Provide the [X, Y] coordinate of the cell's center where the given text is located.  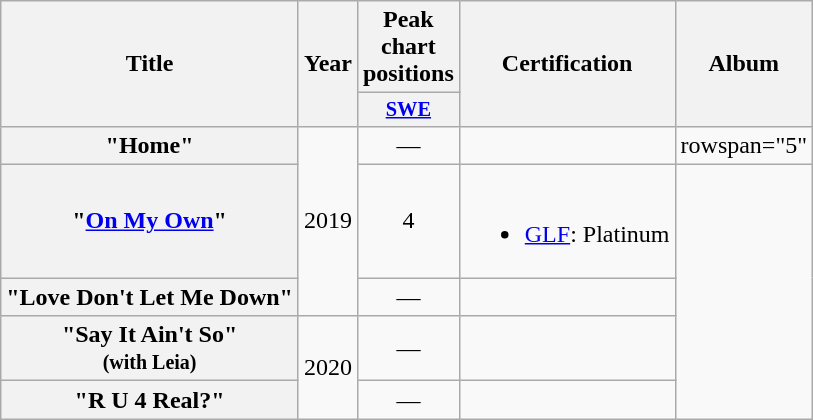
GLF: Platinum [567, 222]
Album [744, 64]
rowspan="5" [744, 145]
Peak chart positions [408, 47]
Year [328, 64]
4 [408, 222]
Title [150, 64]
"R U 4 Real?" [150, 400]
"Love Don't Let Me Down" [150, 297]
"Say It Ain't So"(with Leia) [150, 348]
Certification [567, 64]
"Home" [150, 145]
SWE [408, 110]
2020 [328, 368]
2019 [328, 220]
"On My Own" [150, 222]
